Return the (x, y) coordinate for the center point of the cell that contains the specified text.  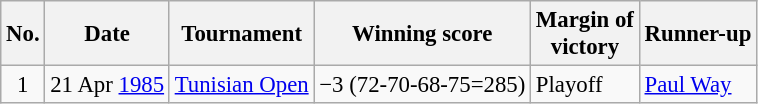
Winning score (422, 34)
21 Apr 1985 (107, 85)
Paul Way (698, 85)
No. (23, 34)
Tournament (242, 34)
Playoff (586, 85)
Date (107, 34)
−3 (72-70-68-75=285) (422, 85)
Tunisian Open (242, 85)
Margin ofvictory (586, 34)
1 (23, 85)
Runner-up (698, 34)
